Find where the given text appears and provide that cell's center as (X, Y) coordinate. 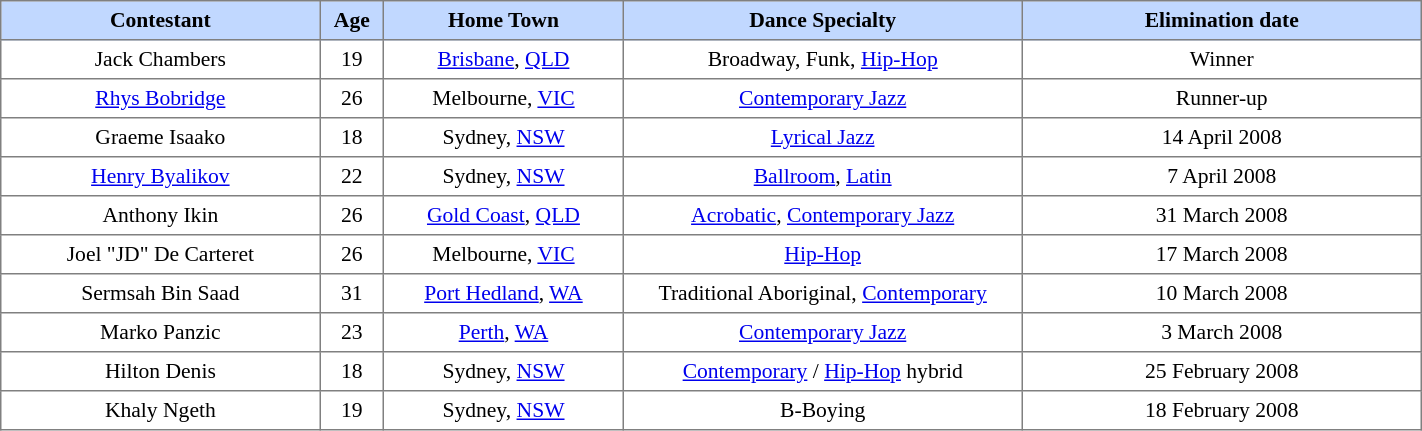
Ballroom, Latin (822, 176)
Elimination date (1222, 20)
25 February 2008 (1222, 372)
Hip-Hop (822, 254)
Joel "JD" De Carteret (160, 254)
Hilton Denis (160, 372)
Acrobatic, Contemporary Jazz (822, 216)
Marko Panzic (160, 332)
Contemporary / Hip-Hop hybrid (822, 372)
Dance Specialty (822, 20)
Khaly Ngeth (160, 410)
17 March 2008 (1222, 254)
22 (352, 176)
Contestant (160, 20)
Rhys Bobridge (160, 98)
Home Town (504, 20)
Winner (1222, 60)
18 February 2008 (1222, 410)
Broadway, Funk, Hip-Hop (822, 60)
Perth, WA (504, 332)
Traditional Aboriginal, Contemporary (822, 294)
Sermsah Bin Saad (160, 294)
B-Boying (822, 410)
7 April 2008 (1222, 176)
Anthony Ikin (160, 216)
Graeme Isaako (160, 138)
Jack Chambers (160, 60)
Runner-up (1222, 98)
31 March 2008 (1222, 216)
31 (352, 294)
3 March 2008 (1222, 332)
Lyrical Jazz (822, 138)
Gold Coast, QLD (504, 216)
Age (352, 20)
Brisbane, QLD (504, 60)
23 (352, 332)
Henry Byalikov (160, 176)
Port Hedland, WA (504, 294)
10 March 2008 (1222, 294)
14 April 2008 (1222, 138)
